Provide the [X, Y] coordinate of the cell's center where the given text is located.  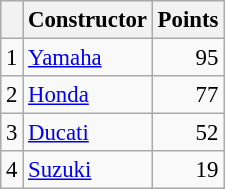
Ducati [88, 133]
Yamaha [88, 58]
Suzuki [88, 170]
Constructor [88, 20]
95 [188, 58]
19 [188, 170]
2 [12, 95]
4 [12, 170]
52 [188, 133]
Honda [88, 95]
77 [188, 95]
3 [12, 133]
Points [188, 20]
1 [12, 58]
